Extract the [X, Y] coordinate from the center of the cell holding the provided text.  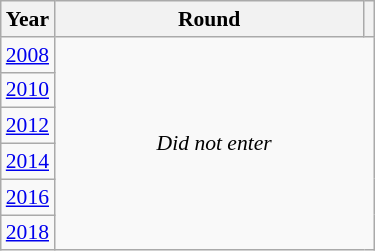
2014 [28, 162]
2016 [28, 197]
Did not enter [214, 144]
2010 [28, 90]
2012 [28, 126]
Year [28, 19]
2018 [28, 233]
Round [209, 19]
2008 [28, 55]
